For the text-containing cell, return its midpoint in [X, Y] coordinate format. 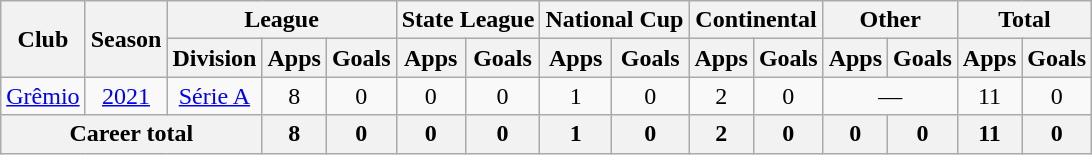
Continental [756, 20]
Division [214, 58]
Season [126, 39]
Other [890, 20]
Club [43, 39]
Career total [132, 134]
Total [1024, 20]
State League [468, 20]
Grêmio [43, 96]
Série A [214, 96]
— [890, 96]
National Cup [614, 20]
2021 [126, 96]
League [282, 20]
